Provide the (x, y) coordinate of the cell's center where the given text is located.  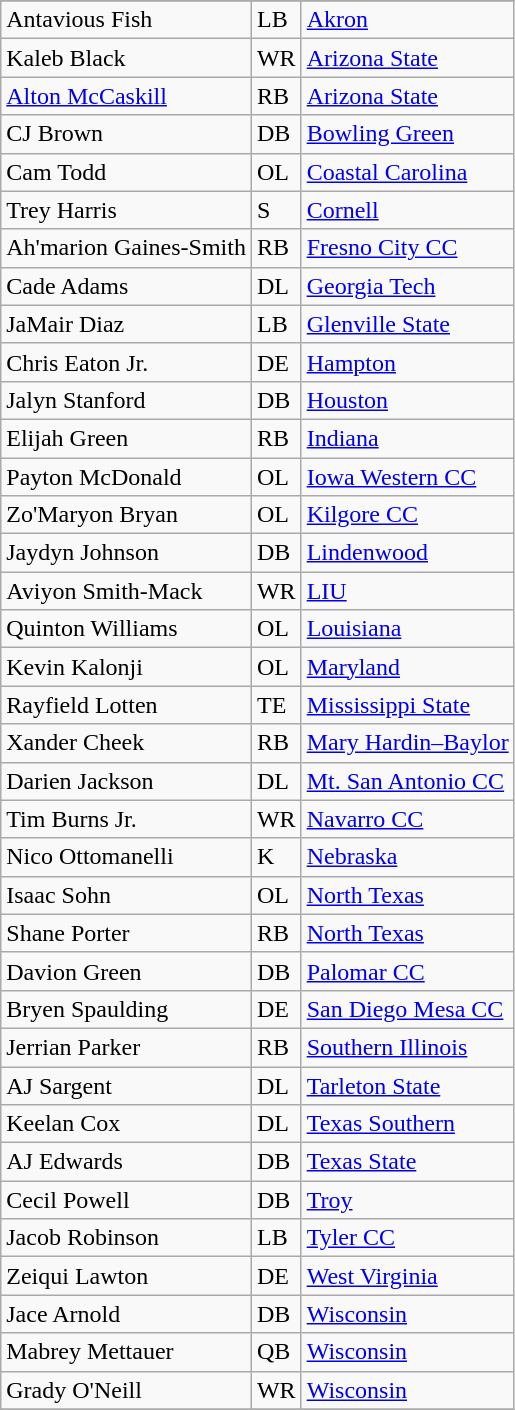
Bryen Spaulding (126, 1009)
Quinton Williams (126, 629)
Kevin Kalonji (126, 667)
Kaleb Black (126, 58)
Palomar CC (408, 971)
Tyler CC (408, 1238)
Texas State (408, 1162)
Kilgore CC (408, 515)
Fresno City CC (408, 248)
Tarleton State (408, 1085)
Jacob Robinson (126, 1238)
Rayfield Lotten (126, 705)
Zo'Maryon Bryan (126, 515)
Texas Southern (408, 1124)
Davion Green (126, 971)
Maryland (408, 667)
AJ Edwards (126, 1162)
Xander Cheek (126, 743)
Jalyn Stanford (126, 400)
S (276, 210)
San Diego Mesa CC (408, 1009)
Darien Jackson (126, 781)
Elijah Green (126, 438)
JaMair Diaz (126, 324)
Nebraska (408, 857)
Jaydyn Johnson (126, 553)
Keelan Cox (126, 1124)
LIU (408, 591)
Cade Adams (126, 286)
Mabrey Mettauer (126, 1352)
Coastal Carolina (408, 172)
Alton McCaskill (126, 96)
Tim Burns Jr. (126, 819)
Zeiqui Lawton (126, 1276)
Nico Ottomanelli (126, 857)
Mt. San Antonio CC (408, 781)
Indiana (408, 438)
Louisiana (408, 629)
Troy (408, 1200)
Antavious Fish (126, 20)
Cam Todd (126, 172)
QB (276, 1352)
Jerrian Parker (126, 1047)
Payton McDonald (126, 477)
Bowling Green (408, 134)
Ah'marion Gaines-Smith (126, 248)
Mississippi State (408, 705)
Iowa Western CC (408, 477)
Jace Arnold (126, 1314)
Glenville State (408, 324)
Cecil Powell (126, 1200)
Shane Porter (126, 933)
Trey Harris (126, 210)
Cornell (408, 210)
Georgia Tech (408, 286)
CJ Brown (126, 134)
Akron (408, 20)
Mary Hardin–Baylor (408, 743)
Lindenwood (408, 553)
Chris Eaton Jr. (126, 362)
Aviyon Smith-Mack (126, 591)
TE (276, 705)
AJ Sargent (126, 1085)
Southern Illinois (408, 1047)
Navarro CC (408, 819)
Hampton (408, 362)
West Virginia (408, 1276)
Grady O'Neill (126, 1390)
Houston (408, 400)
Isaac Sohn (126, 895)
K (276, 857)
